Return the (X, Y) coordinate for the center point of the cell that contains the specified text.  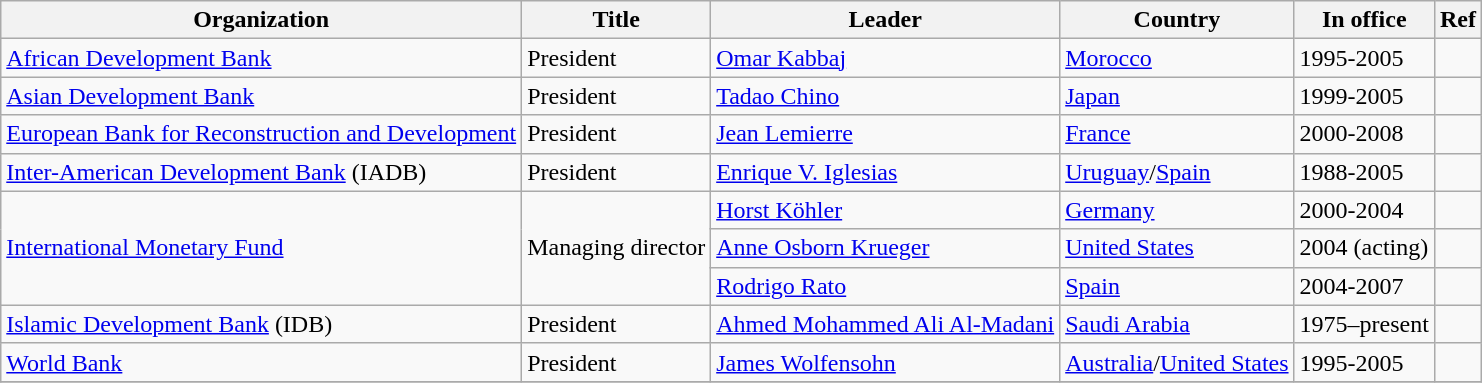
Saudi Arabia (1177, 324)
Leader (886, 20)
International Monetary Fund (262, 248)
Spain (1177, 286)
Inter-American Development Bank (IADB) (262, 172)
In office (1364, 20)
Islamic Development Bank (IDB) (262, 324)
Germany (1177, 210)
Uruguay/Spain (1177, 172)
2004-2007 (1364, 286)
Japan (1177, 96)
Jean Lemierre (886, 134)
United States (1177, 248)
1999-2005 (1364, 96)
Rodrigo Rato (886, 286)
Tadao Chino (886, 96)
Organization (262, 20)
Morocco (1177, 58)
Title (616, 20)
1988-2005 (1364, 172)
Country (1177, 20)
Ahmed Mohammed Ali Al-Madani (886, 324)
2000-2004 (1364, 210)
Ref (1458, 20)
James Wolfensohn (886, 362)
Asian Development Bank (262, 96)
Omar Kabbaj (886, 58)
Horst Köhler (886, 210)
2000-2008 (1364, 134)
Enrique V. Iglesias (886, 172)
France (1177, 134)
1975–present (1364, 324)
Anne Osborn Krueger (886, 248)
European Bank for Reconstruction and Development (262, 134)
Managing director (616, 248)
Australia/United States (1177, 362)
African Development Bank (262, 58)
2004 (acting) (1364, 248)
World Bank (262, 362)
